Provide the [X, Y] coordinate of the cell's center where the given text is located.  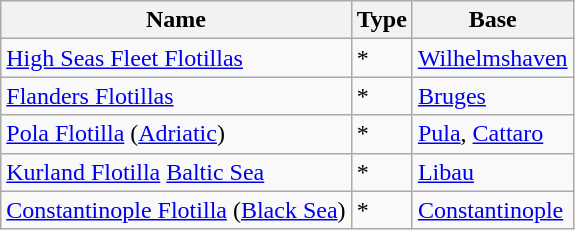
Base [492, 20]
Constantinople [492, 210]
Constantinople Flotilla (Black Sea) [176, 210]
High Seas Fleet Flotillas [176, 58]
Bruges [492, 96]
Kurland Flotilla Baltic Sea [176, 172]
Wilhelmshaven [492, 58]
Pola Flotilla (Adriatic) [176, 134]
Flanders Flotillas [176, 96]
Name [176, 20]
Pula, Cattaro [492, 134]
Libau [492, 172]
Type [382, 20]
